Capture the cell that displays the provided text and extract its [X, Y] central coordinate. 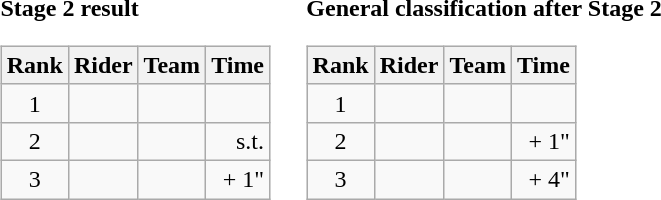
+ 4" [543, 179]
s.t. [238, 141]
